Return [x, y] of the center of cell containing provided text 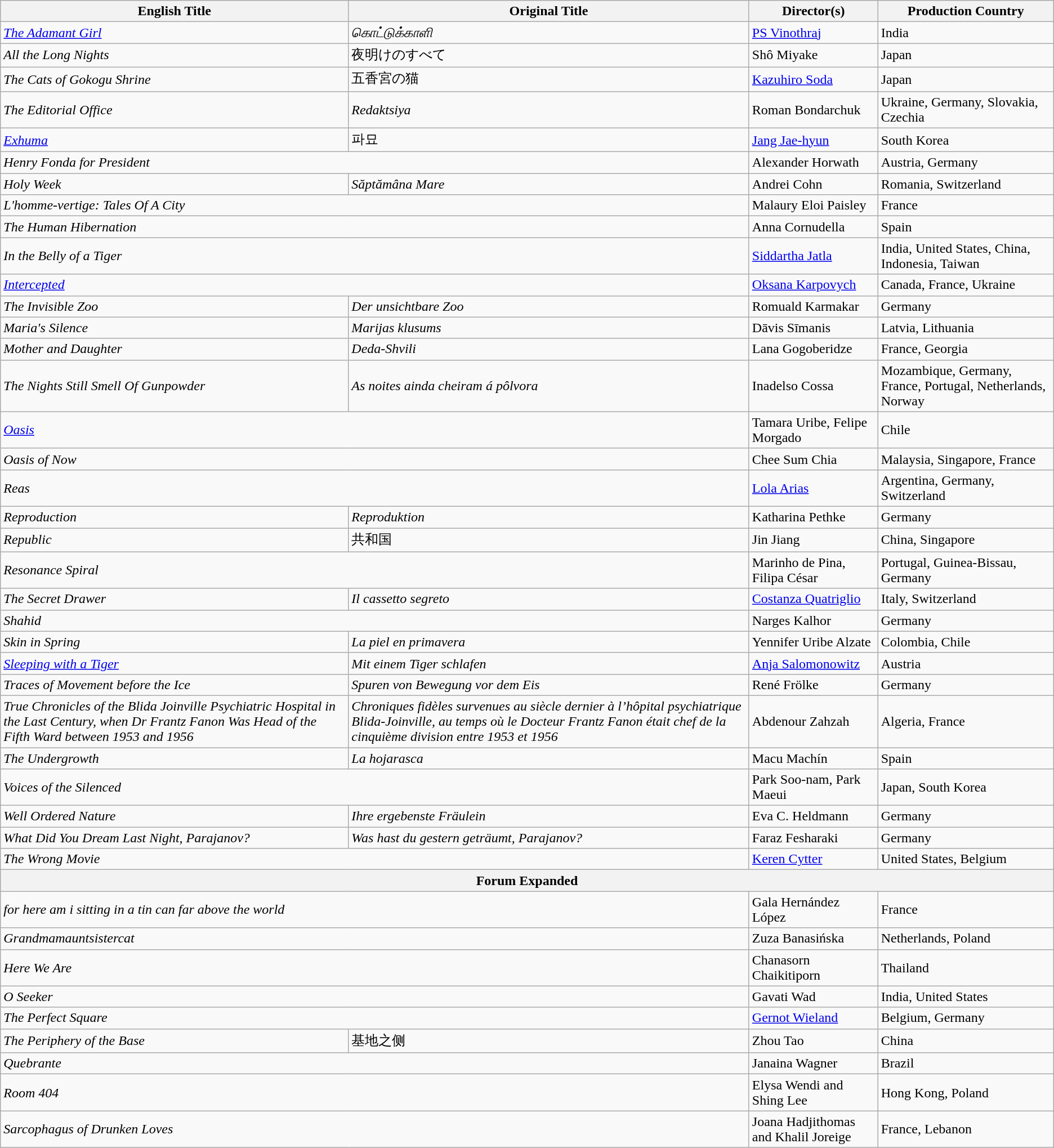
Intercepted [375, 285]
Gala Hernández López [813, 910]
Quebrante [375, 1064]
Brazil [966, 1064]
Anna Cornudella [813, 227]
Anja Salomonowitz [813, 663]
파묘 [548, 140]
Marijas klusums [548, 328]
Exhuma [175, 140]
Chanasorn Chaikitiporn [813, 967]
Canada, France, Ukraine [966, 285]
India, United States [966, 997]
Tamara Uribe, Felipe Morgado [813, 430]
Romania, Switzerland [966, 184]
Oksana Karpovych [813, 285]
India [966, 33]
Republic [175, 541]
Argentina, Germany, Switzerland [966, 488]
Redaktsiya [548, 109]
Zhou Tao [813, 1040]
五香宮の猫 [548, 79]
Marinho de Pina, Filipa César [813, 570]
Ukraine, Germany, Slovakia, Czechia [966, 109]
Colombia, Chile [966, 642]
In the Belly of a Tiger [375, 256]
Inadelso Cossa [813, 386]
Keren Cytter [813, 859]
What Did You Dream Last Night, Parajanov? [175, 838]
Japan, South Korea [966, 787]
The Editorial Office [175, 109]
Abdenour Zahzah [813, 721]
Portugal, Guinea-Bissau, Germany [966, 570]
Săptămâna Mare [548, 184]
Macu Machín [813, 758]
Traces of Movement before the Ice [175, 685]
The Perfect Square [375, 1018]
Elysa Wendi and Shing Lee [813, 1092]
Gavati Wad [813, 997]
The Secret Drawer [175, 599]
夜明けのすべて [548, 55]
Reas [375, 488]
O Seeker [375, 997]
Was hast du gestern geträumt, Parajanov? [548, 838]
Der unsichtbare Zoo [548, 306]
Malaysia, Singapore, France [966, 459]
Lola Arias [813, 488]
Austria [966, 663]
Andrei Cohn [813, 184]
The Human Hibernation [375, 227]
Romuald Karmakar [813, 306]
Roman Bondarchuk [813, 109]
Holy Week [175, 184]
The Nights Still Smell Of Gunpowder [175, 386]
France, Lebanon [966, 1129]
La hojarasca [548, 758]
La piel en primavera [548, 642]
Belgium, Germany [966, 1018]
L'homme-vertige: Tales Of A City [375, 206]
for here am i sitting in a tin can far above the world [375, 910]
Costanza Quatriglio [813, 599]
English Title [175, 11]
United States, Belgium [966, 859]
Oasis of Now [375, 459]
Mother and Daughter [175, 349]
Siddartha Jatla [813, 256]
France, Georgia [966, 349]
Il cassetto segreto [548, 599]
Alexander Horwath [813, 163]
Shahid [375, 620]
Latvia, Lithuania [966, 328]
Faraz Fesharaki [813, 838]
Thailand [966, 967]
The Invisible Zoo [175, 306]
India, United States, China, Indonesia, Taiwan [966, 256]
The Undergrowth [175, 758]
Shô Miyake [813, 55]
All the Long Nights [175, 55]
Spuren von Bewegung vor dem Eis [548, 685]
Kazuhiro Soda [813, 79]
The Wrong Movie [375, 859]
Hong Kong, Poland [966, 1092]
Sleeping with a Tiger [175, 663]
Lana Gogoberidze [813, 349]
Zuza Banasińska [813, 939]
Narges Kalhor [813, 620]
Italy, Switzerland [966, 599]
Henry Fonda for President [375, 163]
Resonance Spiral [375, 570]
PS Vinothraj [813, 33]
Production Country [966, 11]
கொட்டுக்காளி [548, 33]
China [966, 1040]
The Adamant Girl [175, 33]
Chee Sum Chia [813, 459]
Original Title [548, 11]
Jang Jae-hyun [813, 140]
Deda-Shvili [548, 349]
Sarcophagus of Drunken Loves [375, 1129]
Director(s) [813, 11]
The Periphery of the Base [175, 1040]
Park Soo-nam, Park Maeui [813, 787]
Netherlands, Poland [966, 939]
The Cats of Gokogu Shrine [175, 79]
基地之侧 [548, 1040]
Malaury Eloi Paisley [813, 206]
Mozambique, Germany, France, Portugal, Netherlands, Norway [966, 386]
Gernot Wieland [813, 1018]
Oasis [375, 430]
共和国 [548, 541]
René Frölke [813, 685]
Dāvis Sīmanis [813, 328]
Reproduktion [548, 517]
Algeria, France [966, 721]
Jin Jiang [813, 541]
As noites ainda cheiram á pôlvora [548, 386]
Joana Hadjithomas and Khalil Joreige [813, 1129]
Mit einem Tiger schlafen [548, 663]
Grandmamauntsistercat [375, 939]
Chile [966, 430]
Forum Expanded [527, 881]
Eva C. Heldmann [813, 816]
Maria's Silence [175, 328]
Room 404 [375, 1092]
Reproduction [175, 517]
Well Ordered Nature [175, 816]
South Korea [966, 140]
Katharina Pethke [813, 517]
Austria, Germany [966, 163]
Ihre ergebenste Fräulein [548, 816]
Skin in Spring [175, 642]
Yennifer Uribe Alzate [813, 642]
China, Singapore [966, 541]
Voices of the Silenced [375, 787]
Here We Are [375, 967]
Janaina Wagner [813, 1064]
